Scan for the cell matching the given text and deliver its [x, y] coordinate at center. 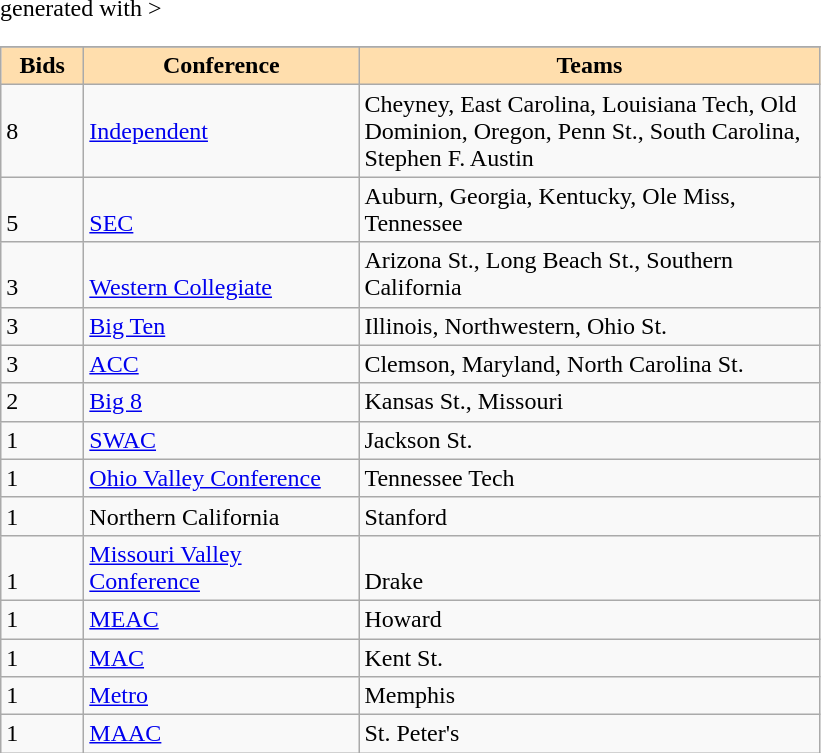
8 [42, 131]
Clemson, Maryland, North Carolina St. [590, 364]
Memphis [590, 696]
SEC [222, 210]
Arizona St., Long Beach St., Southern California [590, 274]
Big 8 [222, 402]
MEAC [222, 619]
St. Peter's [590, 734]
Jackson St. [590, 440]
Western Collegiate [222, 274]
2 [42, 402]
SWAC [222, 440]
Illinois, Northwestern, Ohio St. [590, 326]
Stanford [590, 516]
Howard [590, 619]
Drake [590, 568]
Big Ten [222, 326]
Independent [222, 131]
Auburn, Georgia, Kentucky, Ole Miss, Tennessee [590, 210]
Bids [42, 66]
Tennessee Tech [590, 478]
Cheyney, East Carolina, Louisiana Tech, Old Dominion, Oregon, Penn St., South Carolina, Stephen F. Austin [590, 131]
Ohio Valley Conference [222, 478]
5 [42, 210]
ACC [222, 364]
Missouri Valley Conference [222, 568]
Kent St. [590, 657]
Northern California [222, 516]
Teams [590, 66]
MAC [222, 657]
Kansas St., Missouri [590, 402]
MAAC [222, 734]
Metro [222, 696]
Conference [222, 66]
